Provide the (x, y) coordinate of the cell's center where the given text is located.  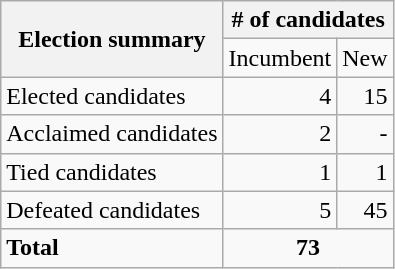
Incumbent (280, 58)
Tied candidates (112, 172)
2 (280, 134)
73 (308, 248)
Acclaimed candidates (112, 134)
Elected candidates (112, 96)
New (365, 58)
Total (112, 248)
15 (365, 96)
5 (280, 210)
45 (365, 210)
Election summary (112, 39)
Defeated candidates (112, 210)
- (365, 134)
4 (280, 96)
# of candidates (308, 20)
